Capture the cell that displays the provided text and extract its (x, y) central coordinate. 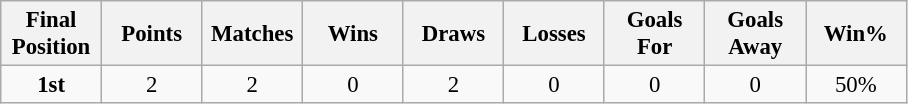
Goals Away (756, 34)
Draws (454, 34)
Matches (252, 34)
50% (856, 85)
Points (152, 34)
Win% (856, 34)
Losses (554, 34)
Goals For (654, 34)
Wins (354, 34)
1st (52, 85)
Final Position (52, 34)
